Provide the [x, y] coordinate of the cell's center where the given text is located.  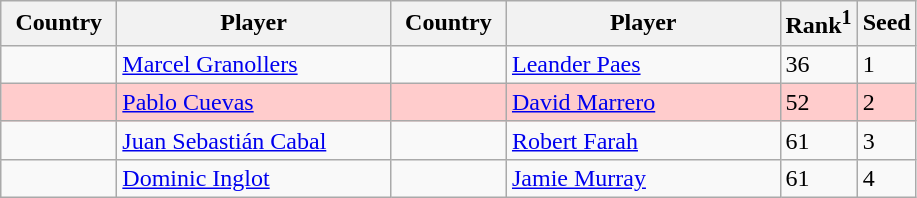
Juan Sebastián Cabal [254, 140]
36 [818, 64]
Leander Paes [643, 64]
Rank1 [818, 24]
2 [886, 102]
Marcel Granollers [254, 64]
Seed [886, 24]
52 [818, 102]
Robert Farah [643, 140]
3 [886, 140]
Jamie Murray [643, 178]
4 [886, 178]
1 [886, 64]
Dominic Inglot [254, 178]
David Marrero [643, 102]
Pablo Cuevas [254, 102]
